For the text-containing cell, return its midpoint in [X, Y] coordinate format. 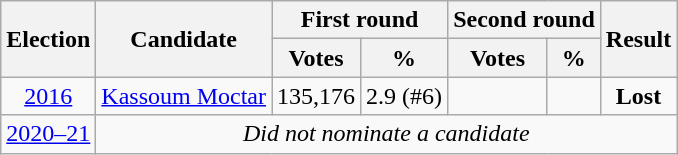
Kassoum Moctar [184, 96]
2020–21 [48, 134]
2016 [48, 96]
Second round [524, 20]
2.9 (#6) [404, 96]
Candidate [184, 39]
First round [360, 20]
Result [638, 39]
Did not nominate a candidate [386, 134]
Lost [638, 96]
Election [48, 39]
135,176 [316, 96]
